Output the [x, y] coordinate of the center of the cell containing the given text.  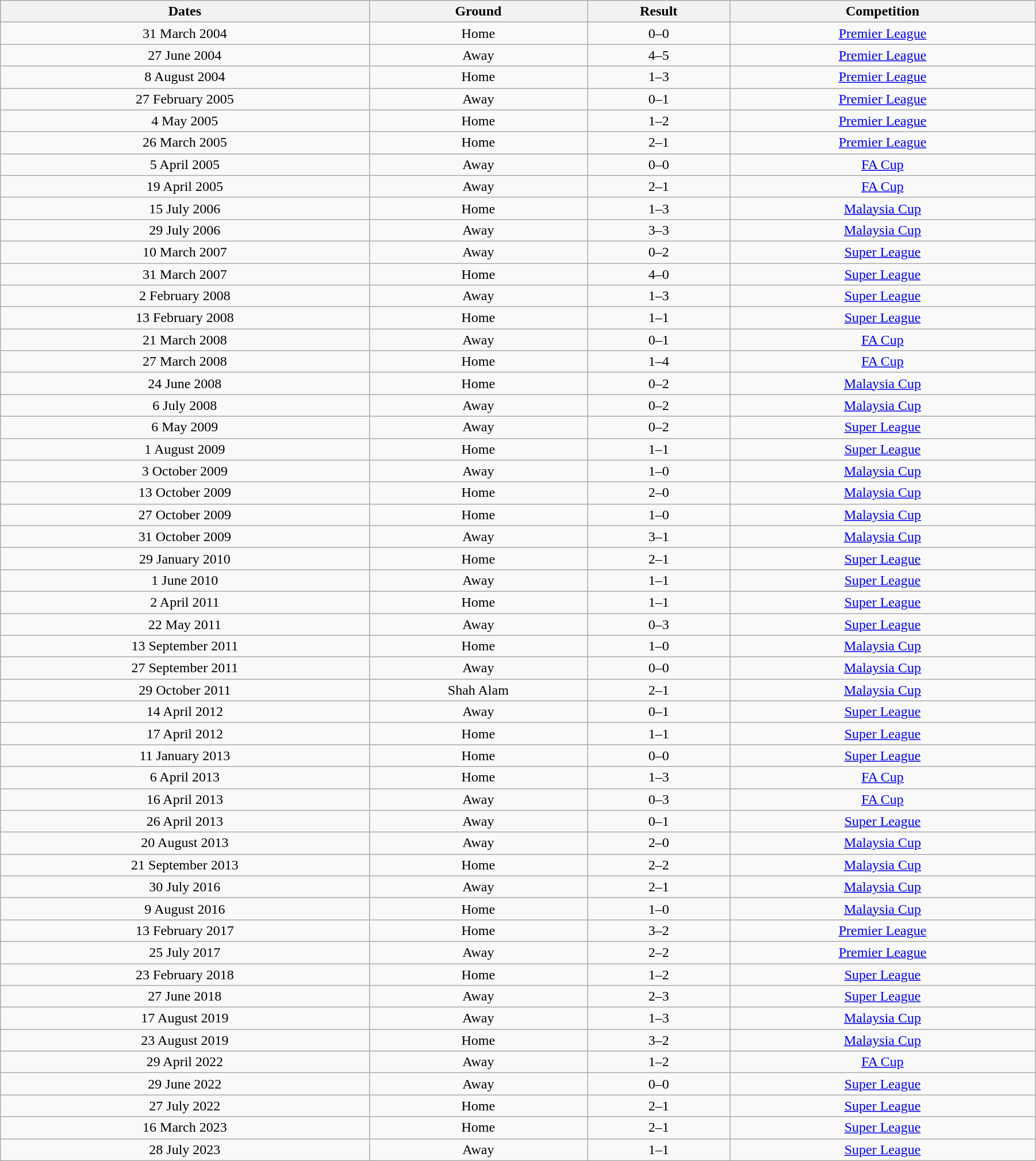
6 April 2013 [185, 777]
13 October 2009 [185, 493]
27 February 2005 [185, 99]
21 March 2008 [185, 340]
13 February 2008 [185, 318]
29 July 2006 [185, 230]
3 October 2009 [185, 471]
Dates [185, 12]
13 February 2017 [185, 930]
25 July 2017 [185, 952]
21 September 2013 [185, 865]
20 August 2013 [185, 843]
29 April 2022 [185, 1062]
22 May 2011 [185, 624]
28 July 2023 [185, 1149]
1 August 2009 [185, 449]
16 April 2013 [185, 799]
10 March 2007 [185, 252]
2 February 2008 [185, 296]
4–5 [659, 55]
30 July 2016 [185, 887]
11 January 2013 [185, 756]
1–4 [659, 362]
3–1 [659, 537]
29 January 2010 [185, 558]
6 May 2009 [185, 427]
26 April 2013 [185, 821]
24 June 2008 [185, 384]
8 August 2004 [185, 77]
5 April 2005 [185, 164]
26 March 2005 [185, 143]
Competition [883, 12]
4 May 2005 [185, 121]
2–3 [659, 997]
2 April 2011 [185, 602]
9 August 2016 [185, 909]
27 July 2022 [185, 1106]
27 June 2004 [185, 55]
13 September 2011 [185, 646]
23 February 2018 [185, 975]
29 June 2022 [185, 1084]
15 July 2006 [185, 208]
27 October 2009 [185, 515]
31 March 2004 [185, 33]
14 April 2012 [185, 712]
31 October 2009 [185, 537]
1 June 2010 [185, 580]
27 September 2011 [185, 668]
Ground [478, 12]
Shah Alam [478, 690]
4–0 [659, 274]
6 July 2008 [185, 405]
16 March 2023 [185, 1128]
27 March 2008 [185, 362]
27 June 2018 [185, 997]
3–3 [659, 230]
Result [659, 12]
29 October 2011 [185, 690]
19 April 2005 [185, 186]
31 March 2007 [185, 274]
23 August 2019 [185, 1040]
17 August 2019 [185, 1018]
17 April 2012 [185, 734]
